Pinpoint the cell where the given text exists, returning its [x, y] midpoint coordinate. 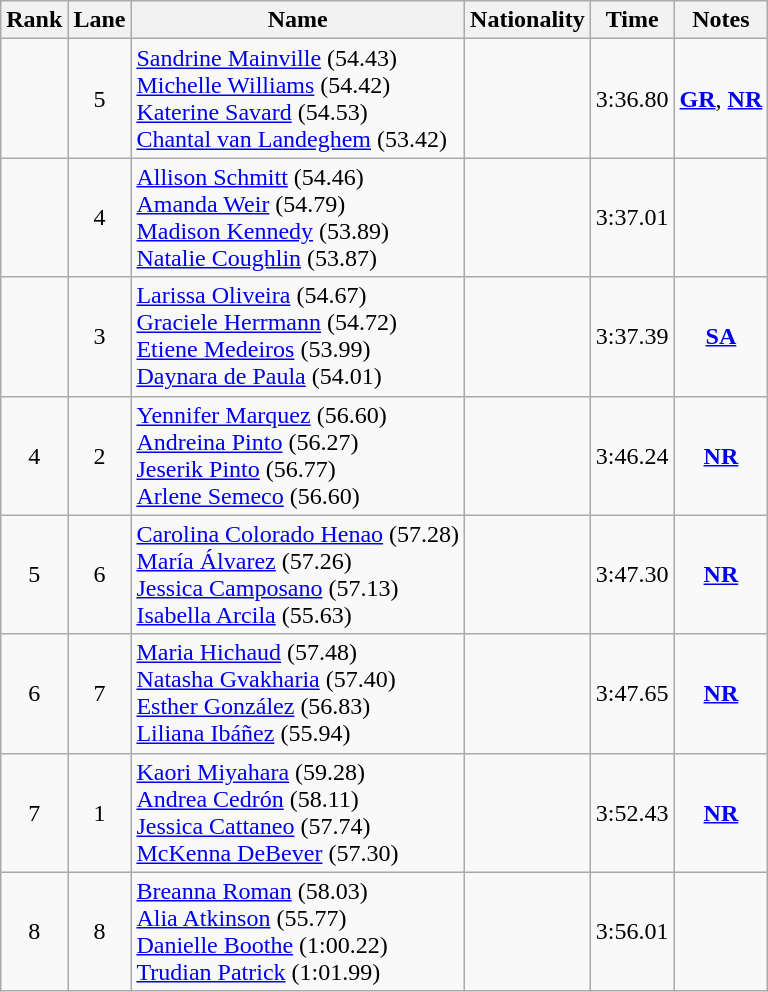
3:47.65 [632, 694]
Rank [34, 20]
2 [100, 456]
Time [632, 20]
3:47.30 [632, 574]
Allison Schmitt (54.46)Amanda Weir (54.79)Madison Kennedy (53.89)Natalie Coughlin (53.87) [298, 218]
Nationality [528, 20]
3:52.43 [632, 812]
Breanna Roman (58.03)Alia Atkinson (55.77)Danielle Boothe (1:00.22)Trudian Patrick (1:01.99) [298, 932]
Sandrine Mainville (54.43)Michelle Williams (54.42)Katerine Savard (54.53)Chantal van Landeghem (53.42) [298, 98]
Name [298, 20]
Larissa Oliveira (54.67)Graciele Herrmann (54.72)Etiene Medeiros (53.99)Daynara de Paula (54.01) [298, 336]
3 [100, 336]
Lane [100, 20]
Yennifer Marquez (56.60)Andreina Pinto (56.27)Jeserik Pinto (56.77)Arlene Semeco (56.60) [298, 456]
Kaori Miyahara (59.28)Andrea Cedrón (58.11)Jessica Cattaneo (57.74)McKenna DeBever (57.30) [298, 812]
3:37.39 [632, 336]
Maria Hichaud (57.48)Natasha Gvakharia (57.40)Esther González (56.83)Liliana Ibáñez (55.94) [298, 694]
1 [100, 812]
Carolina Colorado Henao (57.28)María Álvarez (57.26)Jessica Camposano (57.13)Isabella Arcila (55.63) [298, 574]
3:36.80 [632, 98]
3:37.01 [632, 218]
Notes [721, 20]
3:46.24 [632, 456]
3:56.01 [632, 932]
SA [721, 336]
GR, NR [721, 98]
